Identify which cell holds the provided text, then report its [X, Y] central coordinate. 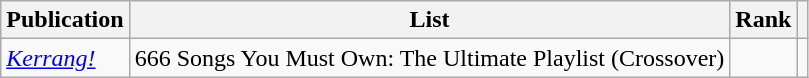
List [430, 20]
Publication [65, 20]
Rank [764, 20]
666 Songs You Must Own: The Ultimate Playlist (Crossover) [430, 58]
Kerrang! [65, 58]
